Return [x, y] of the center of cell containing provided text 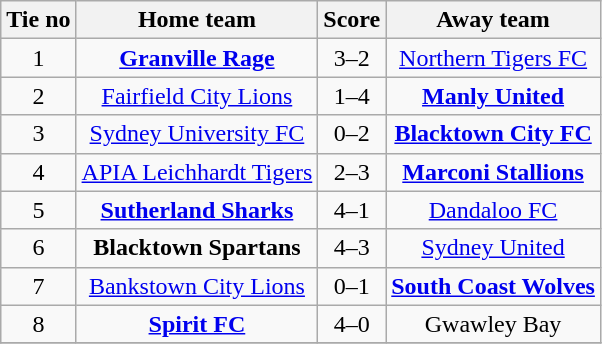
Spirit FC [197, 324]
4–1 [352, 210]
6 [38, 248]
Northern Tigers FC [494, 58]
Score [352, 20]
Dandaloo FC [494, 210]
4–0 [352, 324]
Bankstown City Lions [197, 286]
South Coast Wolves [494, 286]
2–3 [352, 172]
Away team [494, 20]
Sydney United [494, 248]
5 [38, 210]
APIA Leichhardt Tigers [197, 172]
Granville Rage [197, 58]
Sydney University FC [197, 134]
1 [38, 58]
4 [38, 172]
0–1 [352, 286]
8 [38, 324]
Blacktown Spartans [197, 248]
Tie no [38, 20]
0–2 [352, 134]
Manly United [494, 96]
Sutherland Sharks [197, 210]
Blacktown City FC [494, 134]
Marconi Stallions [494, 172]
2 [38, 96]
3–2 [352, 58]
Gwawley Bay [494, 324]
4–3 [352, 248]
7 [38, 286]
1–4 [352, 96]
Fairfield City Lions [197, 96]
3 [38, 134]
Home team [197, 20]
